Pinpoint the cell where the given text exists, returning its (x, y) midpoint coordinate. 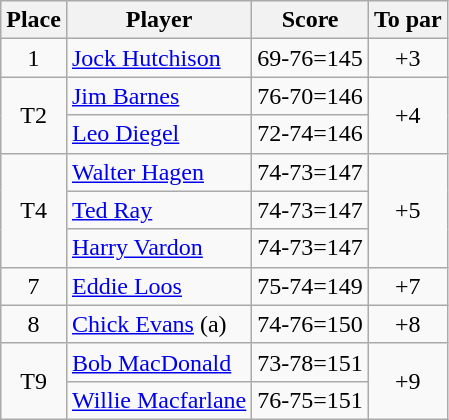
1 (34, 58)
73-78=151 (310, 362)
76-75=151 (310, 400)
+5 (408, 210)
+9 (408, 381)
T2 (34, 115)
T4 (34, 210)
Eddie Loos (158, 286)
75-74=149 (310, 286)
T9 (34, 381)
Ted Ray (158, 210)
Walter Hagen (158, 172)
7 (34, 286)
Willie Macfarlane (158, 400)
+3 (408, 58)
Bob MacDonald (158, 362)
8 (34, 324)
Leo Diegel (158, 134)
Player (158, 20)
+4 (408, 115)
Jim Barnes (158, 96)
Score (310, 20)
Chick Evans (a) (158, 324)
+8 (408, 324)
To par (408, 20)
Harry Vardon (158, 248)
+7 (408, 286)
74-76=150 (310, 324)
76-70=146 (310, 96)
Place (34, 20)
69-76=145 (310, 58)
Jock Hutchison (158, 58)
72-74=146 (310, 134)
